Scan for the cell matching the given text and deliver its [x, y] coordinate at center. 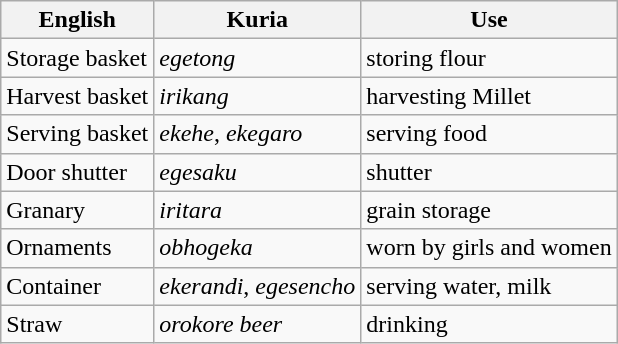
Granary [78, 210]
Serving basket [78, 134]
Storage basket [78, 58]
egetong [258, 58]
orokore beer [258, 324]
shutter [489, 172]
Kuria [258, 20]
Ornaments [78, 248]
Straw [78, 324]
obhogeka [258, 248]
serving food [489, 134]
worn by girls and women [489, 248]
Container [78, 286]
English [78, 20]
storing flour [489, 58]
harvesting Millet [489, 96]
serving water, milk [489, 286]
iritara [258, 210]
Harvest basket [78, 96]
Use [489, 20]
grain storage [489, 210]
egesaku [258, 172]
ekerandi, egesencho [258, 286]
ekehe, ekegaro [258, 134]
irikang [258, 96]
drinking [489, 324]
Door shutter [78, 172]
